Return the [X, Y] coordinate for the center point of the cell that contains the specified text.  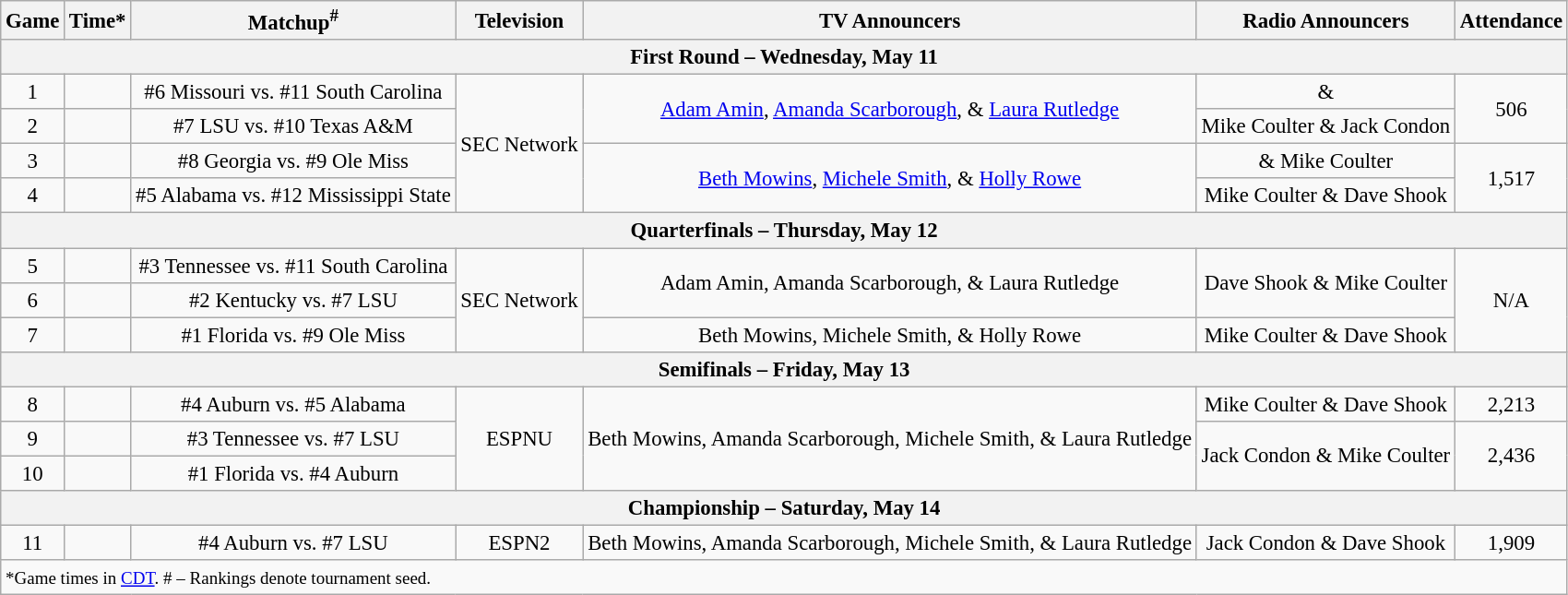
10 [33, 473]
Dave Shook & Mike Coulter [1325, 282]
2 [33, 126]
First Round – Wednesday, May 11 [784, 57]
Radio Announcers [1325, 20]
Matchup# [293, 20]
#6 Missouri vs. #11 South Carolina [293, 92]
Television [519, 20]
1 [33, 92]
#2 Kentucky vs. #7 LSU [293, 300]
Time* [98, 20]
2,436 [1511, 456]
9 [33, 439]
ESPNU [519, 439]
#7 LSU vs. #10 Texas A&M [293, 126]
Jack Condon & Dave Shook [1325, 542]
Semifinals – Friday, May 13 [784, 369]
8 [33, 404]
11 [33, 542]
#4 Auburn vs. #5 Alabama [293, 404]
Quarterfinals – Thursday, May 12 [784, 231]
Attendance [1511, 20]
& [1325, 92]
#3 Tennessee vs. #11 South Carolina [293, 266]
*Game times in CDT. # – Rankings denote tournament seed. [784, 577]
#1 Florida vs. #4 Auburn [293, 473]
4 [33, 196]
Mike Coulter & Jack Condon [1325, 126]
#3 Tennessee vs. #7 LSU [293, 439]
Game [33, 20]
& Mike Coulter [1325, 161]
N/A [1511, 301]
7 [33, 335]
506 [1511, 109]
#8 Georgia vs. #9 Ole Miss [293, 161]
3 [33, 161]
6 [33, 300]
2,213 [1511, 404]
#5 Alabama vs. #12 Mississippi State [293, 196]
1,909 [1511, 542]
TV Announcers [889, 20]
1,517 [1511, 179]
Championship – Saturday, May 14 [784, 508]
5 [33, 266]
ESPN2 [519, 542]
Jack Condon & Mike Coulter [1325, 456]
#1 Florida vs. #9 Ole Miss [293, 335]
#4 Auburn vs. #7 LSU [293, 542]
